Scan for the cell matching the given text and deliver its (X, Y) coordinate at center. 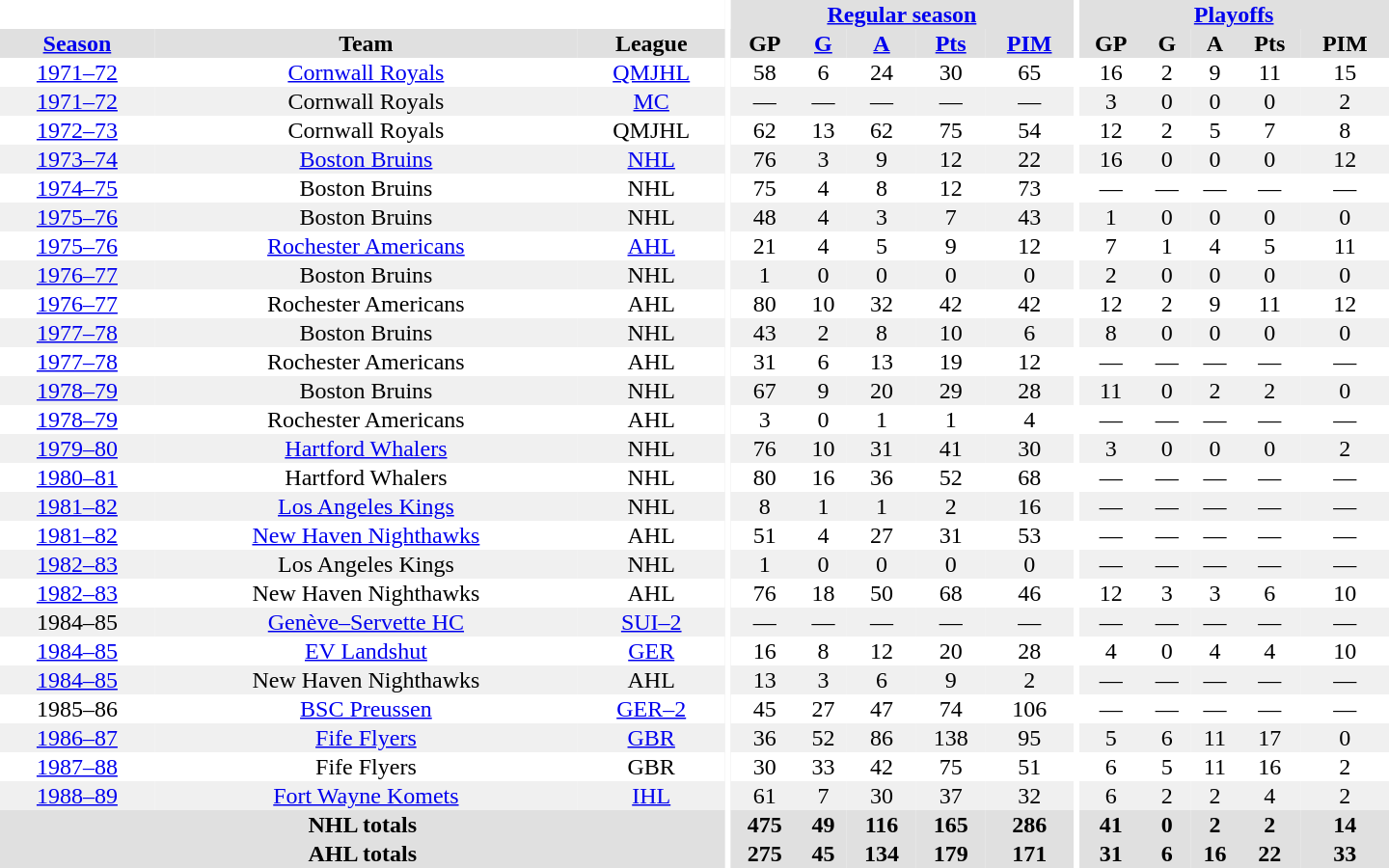
Season (77, 43)
29 (951, 391)
1974–75 (77, 188)
1988–89 (77, 796)
1986–87 (77, 738)
1972–73 (77, 130)
17 (1269, 738)
58 (765, 72)
Genève–Servette HC (367, 622)
SUI–2 (652, 622)
1979–80 (77, 448)
24 (882, 72)
MC (652, 101)
53 (1030, 535)
19 (951, 362)
47 (882, 709)
GER–2 (652, 709)
49 (824, 825)
Fort Wayne Komets (367, 796)
73 (1030, 188)
1985–86 (77, 709)
286 (1030, 825)
50 (882, 593)
League (652, 43)
GER (652, 651)
116 (882, 825)
15 (1345, 72)
NHL totals (363, 825)
IHL (652, 796)
475 (765, 825)
AHL totals (363, 854)
18 (824, 593)
95 (1030, 738)
74 (951, 709)
138 (951, 738)
1987–88 (77, 767)
65 (1030, 72)
106 (1030, 709)
14 (1345, 825)
Playoffs (1234, 14)
Team (367, 43)
46 (1030, 593)
67 (765, 391)
1973–74 (77, 159)
1980–81 (77, 477)
61 (765, 796)
86 (882, 738)
275 (765, 854)
48 (765, 217)
179 (951, 854)
54 (1030, 130)
165 (951, 825)
Regular season (902, 14)
21 (765, 246)
EV Landshut (367, 651)
BSC Preussen (367, 709)
37 (951, 796)
171 (1030, 854)
134 (882, 854)
